Provide the [x, y] coordinate of the cell's center where the given text is located.  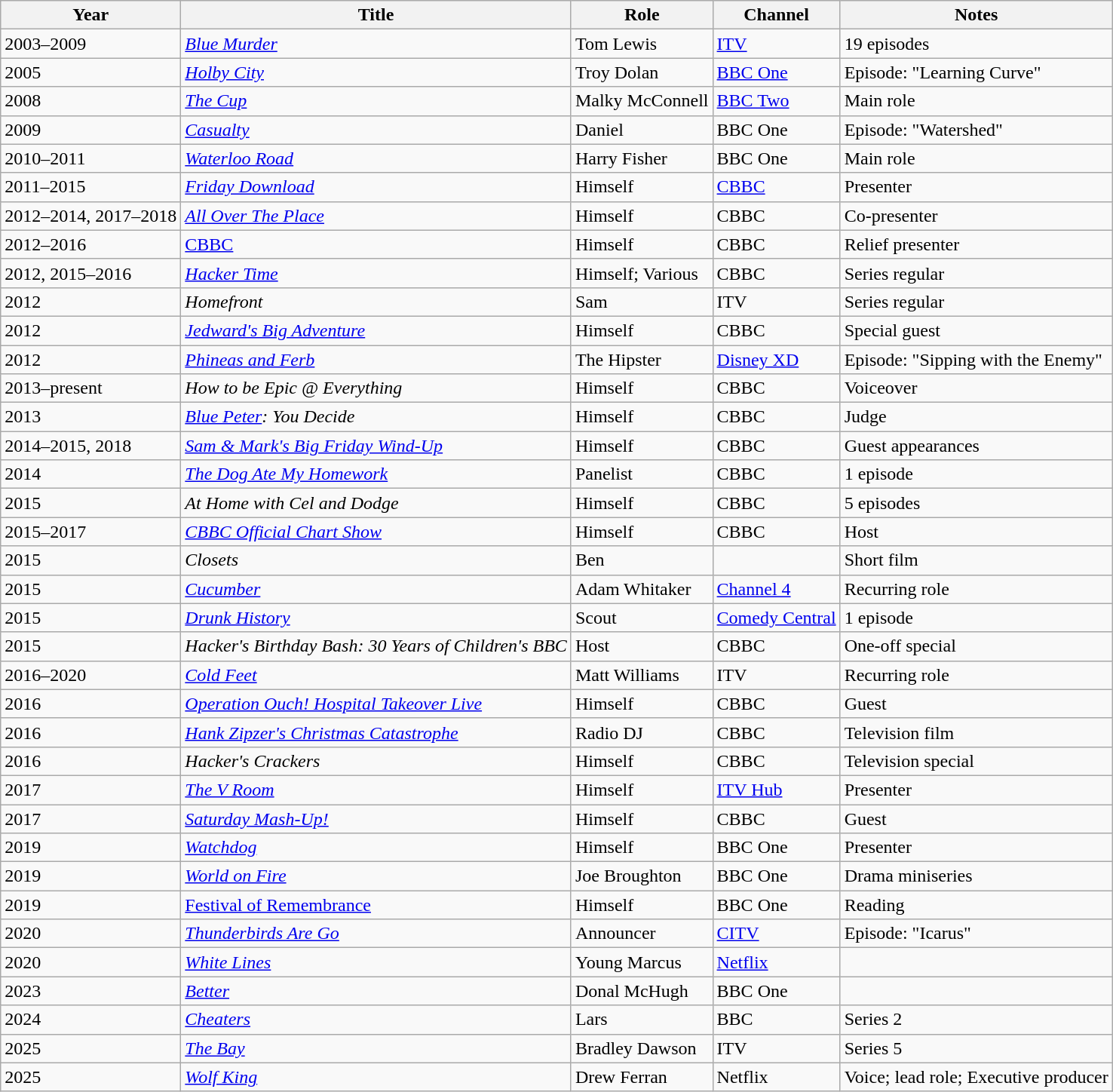
Announcer [642, 934]
Festival of Remembrance [376, 905]
Voiceover [976, 388]
Episode: "Icarus" [976, 934]
Cucumber [376, 589]
Holby City [376, 72]
Voice; lead role; Executive producer [976, 1077]
BBC [777, 1020]
Drama miniseries [976, 876]
2008 [90, 101]
Friday Download [376, 187]
Series 5 [976, 1048]
2013–present [90, 388]
2016–2020 [90, 675]
BBC Two [777, 101]
Better [376, 991]
Episode: "Sipping with the Enemy" [976, 360]
Judge [976, 417]
CITV [777, 934]
Scout [642, 618]
Channel [777, 15]
Co-presenter [976, 216]
The Hipster [642, 360]
2024 [90, 1020]
2015–2017 [90, 532]
2011–2015 [90, 187]
2013 [90, 417]
Malky McConnell [642, 101]
Hacker Time [376, 273]
2012–2014, 2017–2018 [90, 216]
Episode: "Watershed" [976, 130]
Comedy Central [777, 618]
CBBC Official Chart Show [376, 532]
Troy Dolan [642, 72]
Daniel [642, 130]
Closets [376, 560]
One-off special [976, 646]
Channel 4 [777, 589]
Ben [642, 560]
Radio DJ [642, 732]
Guest appearances [976, 446]
Sam [642, 302]
Watchdog [376, 848]
2003–2009 [90, 44]
Wolf King [376, 1077]
World on Fire [376, 876]
Thunderbirds Are Go [376, 934]
Blue Murder [376, 44]
2014 [90, 474]
Sam & Mark's Big Friday Wind-Up [376, 446]
Cheaters [376, 1020]
Lars [642, 1020]
The Dog Ate My Homework [376, 474]
Television special [976, 761]
Drunk History [376, 618]
Himself; Various [642, 273]
Hank Zipzer's Christmas Catastrophe [376, 732]
Joe Broughton [642, 876]
2005 [90, 72]
Saturday Mash-Up! [376, 818]
Jedward's Big Adventure [376, 330]
Hacker's Crackers [376, 761]
Panelist [642, 474]
Role [642, 15]
Disney XD [777, 360]
2012–2016 [90, 244]
Relief presenter [976, 244]
White Lines [376, 962]
ITV Hub [777, 790]
Episode: "Learning Curve" [976, 72]
The V Room [376, 790]
19 episodes [976, 44]
Matt Williams [642, 675]
Short film [976, 560]
Notes [976, 15]
Young Marcus [642, 962]
Cold Feet [376, 675]
Drew Ferran [642, 1077]
Hacker's Birthday Bash: 30 Years of Children's BBC [376, 646]
Donal McHugh [642, 991]
2009 [90, 130]
How to be Epic @ Everything [376, 388]
The Bay [376, 1048]
Year [90, 15]
The Cup [376, 101]
2010–2011 [90, 158]
Waterloo Road [376, 158]
2012, 2015–2016 [90, 273]
2023 [90, 991]
Blue Peter: You Decide [376, 417]
Title [376, 15]
Tom Lewis [642, 44]
Operation Ouch! Hospital Takeover Live [376, 704]
Casualty [376, 130]
Bradley Dawson [642, 1048]
5 episodes [976, 503]
Adam Whitaker [642, 589]
Homefront [376, 302]
2014–2015, 2018 [90, 446]
Special guest [976, 330]
Reading [976, 905]
Harry Fisher [642, 158]
At Home with Cel and Dodge [376, 503]
All Over The Place [376, 216]
Television film [976, 732]
Series 2 [976, 1020]
Phineas and Ferb [376, 360]
